Provide the (X, Y) coordinate of the cell's center where the given text is located.  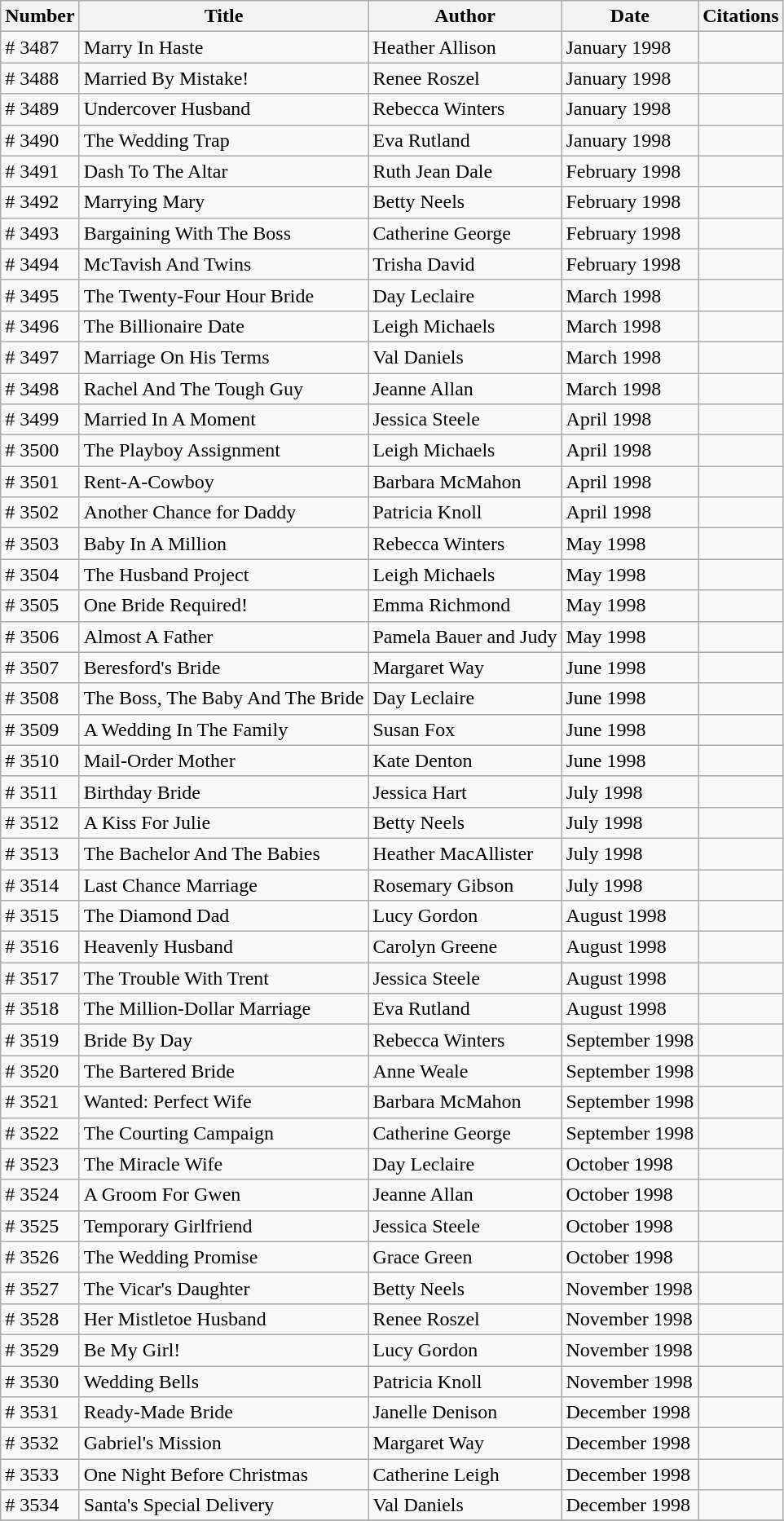
The Bartered Bride (223, 1071)
# 3520 (40, 1071)
Undercover Husband (223, 109)
Mail-Order Mother (223, 760)
# 3527 (40, 1288)
# 3512 (40, 822)
Rachel And The Tough Guy (223, 389)
The Miracle Wife (223, 1164)
Bargaining With The Boss (223, 233)
Grace Green (465, 1257)
Number (40, 16)
A Kiss For Julie (223, 822)
# 3517 (40, 978)
The Diamond Dad (223, 916)
# 3497 (40, 357)
Catherine Leigh (465, 1475)
# 3494 (40, 264)
# 3526 (40, 1257)
# 3491 (40, 171)
A Wedding In The Family (223, 730)
Temporary Girlfriend (223, 1226)
The Playboy Assignment (223, 451)
Birthday Bride (223, 791)
Susan Fox (465, 730)
Marriage On His Terms (223, 357)
Last Chance Marriage (223, 884)
Bride By Day (223, 1040)
Married By Mistake! (223, 78)
Carolyn Greene (465, 947)
# 3509 (40, 730)
# 3534 (40, 1506)
# 3488 (40, 78)
# 3532 (40, 1444)
# 3529 (40, 1350)
Wanted: Perfect Wife (223, 1102)
The Boss, The Baby And The Bride (223, 699)
# 3508 (40, 699)
The Billionaire Date (223, 326)
Author (465, 16)
Married In A Moment (223, 420)
Date (630, 16)
# 3495 (40, 295)
A Groom For Gwen (223, 1195)
Citations (741, 16)
# 3531 (40, 1413)
# 3523 (40, 1164)
# 3501 (40, 482)
# 3504 (40, 575)
McTavish And Twins (223, 264)
One Night Before Christmas (223, 1475)
The Courting Campaign (223, 1133)
Baby In A Million (223, 544)
Marry In Haste (223, 47)
Trisha David (465, 264)
# 3530 (40, 1382)
Jessica Hart (465, 791)
# 3521 (40, 1102)
Beresford's Bride (223, 668)
Pamela Bauer and Judy (465, 637)
# 3524 (40, 1195)
# 3505 (40, 606)
The Vicar's Daughter (223, 1288)
The Wedding Trap (223, 140)
The Bachelor And The Babies (223, 853)
# 3516 (40, 947)
Rosemary Gibson (465, 884)
The Wedding Promise (223, 1257)
Heather MacAllister (465, 853)
Be My Girl! (223, 1350)
# 3487 (40, 47)
Emma Richmond (465, 606)
The Twenty-Four Hour Bride (223, 295)
# 3525 (40, 1226)
Ruth Jean Dale (465, 171)
Her Mistletoe Husband (223, 1319)
The Trouble With Trent (223, 978)
# 3510 (40, 760)
# 3498 (40, 389)
# 3515 (40, 916)
Heather Allison (465, 47)
# 3490 (40, 140)
# 3489 (40, 109)
Janelle Denison (465, 1413)
# 3500 (40, 451)
# 3496 (40, 326)
# 3492 (40, 202)
The Million-Dollar Marriage (223, 1009)
# 3503 (40, 544)
Title (223, 16)
# 3519 (40, 1040)
# 3493 (40, 233)
Santa's Special Delivery (223, 1506)
# 3506 (40, 637)
# 3533 (40, 1475)
# 3514 (40, 884)
Another Chance for Daddy (223, 513)
# 3518 (40, 1009)
Almost A Father (223, 637)
# 3499 (40, 420)
# 3522 (40, 1133)
Ready-Made Bride (223, 1413)
# 3513 (40, 853)
# 3502 (40, 513)
Heavenly Husband (223, 947)
Kate Denton (465, 760)
# 3528 (40, 1319)
One Bride Required! (223, 606)
# 3507 (40, 668)
Wedding Bells (223, 1382)
Rent-A-Cowboy (223, 482)
The Husband Project (223, 575)
Anne Weale (465, 1071)
Gabriel's Mission (223, 1444)
Marrying Mary (223, 202)
Dash To The Altar (223, 171)
# 3511 (40, 791)
